Detect which cell encompasses the target text, then output its (x, y) center coordinate. 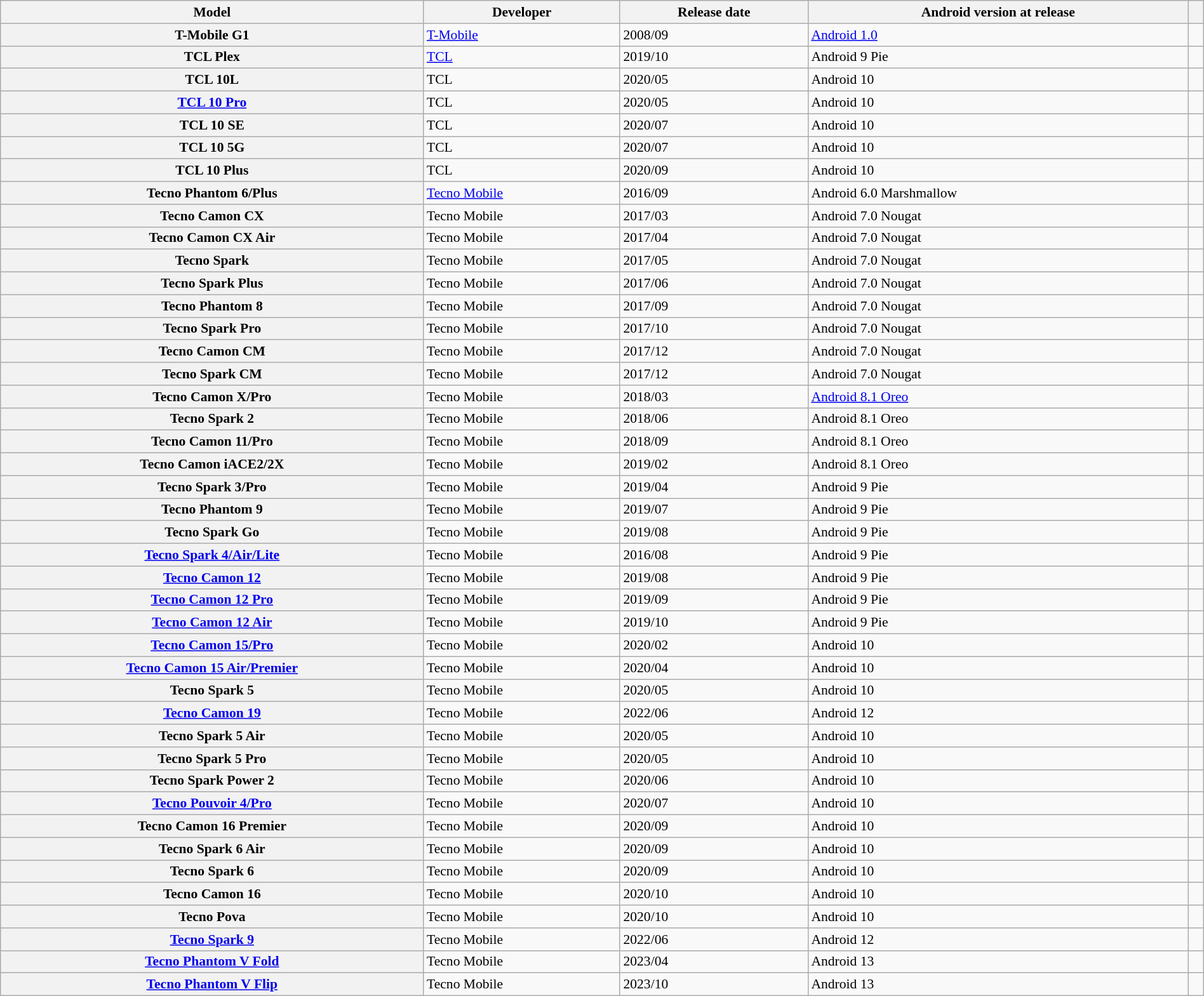
Tecno Pouvoir 4/Pro (212, 804)
Tecno Spark 2 (212, 419)
Tecno Phantom 8 (212, 306)
Tecno Camon 16 (212, 894)
2017/06 (714, 284)
TCL 10 Pro (212, 103)
Tecno Spark 4/Air/Lite (212, 555)
Tecno Camon iACE2/2X (212, 465)
2017/04 (714, 238)
Tecno Pova (212, 917)
2018/09 (714, 442)
2020/02 (714, 646)
Tecno Camon CM (212, 352)
Tecno Camon 11/Pro (212, 442)
Android 6.0 Marshmallow (998, 193)
T-Mobile G1 (212, 35)
TCL 10 Plus (212, 171)
Tecno Camon X/Pro (212, 397)
2019/07 (714, 510)
Tecno Camon 12 Pro (212, 600)
Tecno Camon CX Air (212, 238)
Tecno Camon 15/Pro (212, 646)
Model (212, 12)
Tecno Camon CX (212, 216)
2016/08 (714, 555)
Tecno Spark 5 Air (212, 736)
Tecno Phantom 9 (212, 510)
Tecno Spark CM (212, 374)
2017/05 (714, 261)
Tecno Spark 6 Air (212, 849)
Tecno Camon 12 Air (212, 623)
2016/09 (714, 193)
2020/04 (714, 668)
Tecno Phantom 6/Plus (212, 193)
2008/09 (714, 35)
Tecno Spark 5 Pro (212, 759)
TCL 10 SE (212, 125)
Tecno Spark 3/Pro (212, 487)
2023/10 (714, 985)
2017/10 (714, 329)
Tecno Camon 19 (212, 714)
Tecno Spark 6 (212, 872)
Tecno Spark (212, 261)
Tecno Phantom V Fold (212, 962)
Release date (714, 12)
2023/04 (714, 962)
TCL 10L (212, 80)
Tecno Spark 5 (212, 691)
Tecno Phantom V Flip (212, 985)
2018/06 (714, 419)
Tecno Camon 16 Premier (212, 827)
Tecno Spark Pro (212, 329)
2017/03 (714, 216)
Android 1.0 (998, 35)
Tecno Camon 15 Air/Premier (212, 668)
2019/04 (714, 487)
Tecno Spark Power 2 (212, 781)
2017/09 (714, 306)
Developer (522, 12)
T-Mobile (522, 35)
Tecno Spark Go (212, 533)
2019/02 (714, 465)
TCL 10 5G (212, 148)
Tecno Spark Plus (212, 284)
2020/06 (714, 781)
2019/09 (714, 600)
TCL Plex (212, 57)
2018/03 (714, 397)
Android version at release (998, 12)
Tecno Camon 12 (212, 578)
Tecno Spark 9 (212, 940)
